For the text-containing cell, return its midpoint in (x, y) coordinate format. 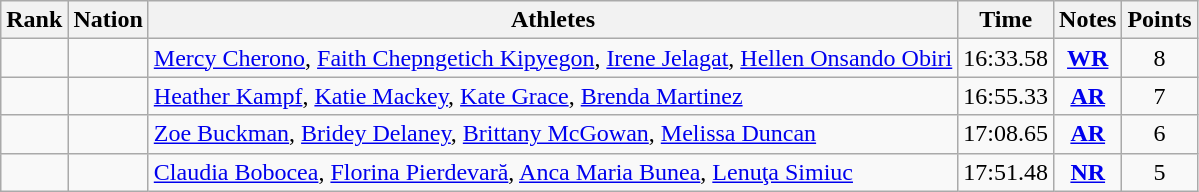
16:33.58 (1006, 58)
Nation (108, 20)
17:08.65 (1006, 134)
Points (1160, 20)
WR (1088, 58)
NR (1088, 172)
Rank (34, 20)
5 (1160, 172)
17:51.48 (1006, 172)
Athletes (553, 20)
16:55.33 (1006, 96)
Claudia Bobocea, Florina Pierdevară, Anca Maria Bunea, Lenuţa Simiuc (553, 172)
Time (1006, 20)
Zoe Buckman, Bridey Delaney, Brittany McGowan, Melissa Duncan (553, 134)
7 (1160, 96)
Mercy Cherono, Faith Chepngetich Kipyegon, Irene Jelagat, Hellen Onsando Obiri (553, 58)
8 (1160, 58)
6 (1160, 134)
Heather Kampf, Katie Mackey, Kate Grace, Brenda Martinez (553, 96)
Notes (1088, 20)
